Pinpoint the cell where the given text exists, returning its (X, Y) midpoint coordinate. 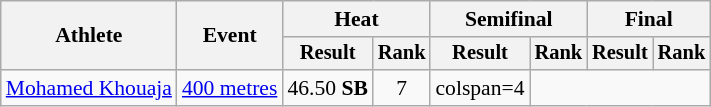
7 (402, 88)
Semifinal (508, 19)
Athlete (89, 36)
colspan=4 (480, 88)
46.50 SB (328, 88)
Final (648, 19)
Mohamed Khouaja (89, 88)
Heat (356, 19)
400 metres (230, 88)
Event (230, 36)
